Extract the (X, Y) coordinate from the center of the cell holding the provided text.  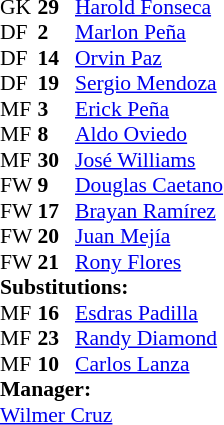
30 (57, 160)
21 (57, 262)
2 (57, 33)
Esdras Padilla (149, 313)
20 (57, 237)
17 (57, 211)
Substitutions: (112, 287)
23 (57, 339)
3 (57, 109)
Juan Mejía (149, 237)
8 (57, 135)
Randy Diamond (149, 339)
19 (57, 83)
Rony Flores (149, 262)
Erick Peña (149, 109)
Manager: (112, 389)
16 (57, 313)
9 (57, 185)
14 (57, 58)
Marlon Peña (149, 33)
Douglas Caetano (149, 185)
10 (57, 364)
Orvin Paz (149, 58)
Aldo Oviedo (149, 135)
Carlos Lanza (149, 364)
Brayan Ramírez (149, 211)
Sergio Mendoza (149, 83)
José Williams (149, 160)
